Extract the [X, Y] coordinate from the center of the cell holding the provided text.  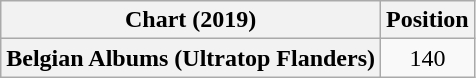
140 [428, 58]
Chart (2019) [191, 20]
Position [428, 20]
Belgian Albums (Ultratop Flanders) [191, 58]
